Detect which cell encompasses the target text, then output its [X, Y] center coordinate. 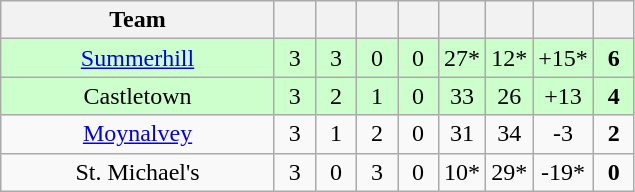
Moynalvey [138, 134]
26 [510, 96]
10* [462, 172]
Summerhill [138, 58]
Castletown [138, 96]
+13 [564, 96]
-3 [564, 134]
27* [462, 58]
12* [510, 58]
31 [462, 134]
St. Michael's [138, 172]
34 [510, 134]
+15* [564, 58]
Team [138, 20]
6 [614, 58]
29* [510, 172]
-19* [564, 172]
4 [614, 96]
33 [462, 96]
